Return the (x, y) coordinate for the center point of the cell that contains the specified text.  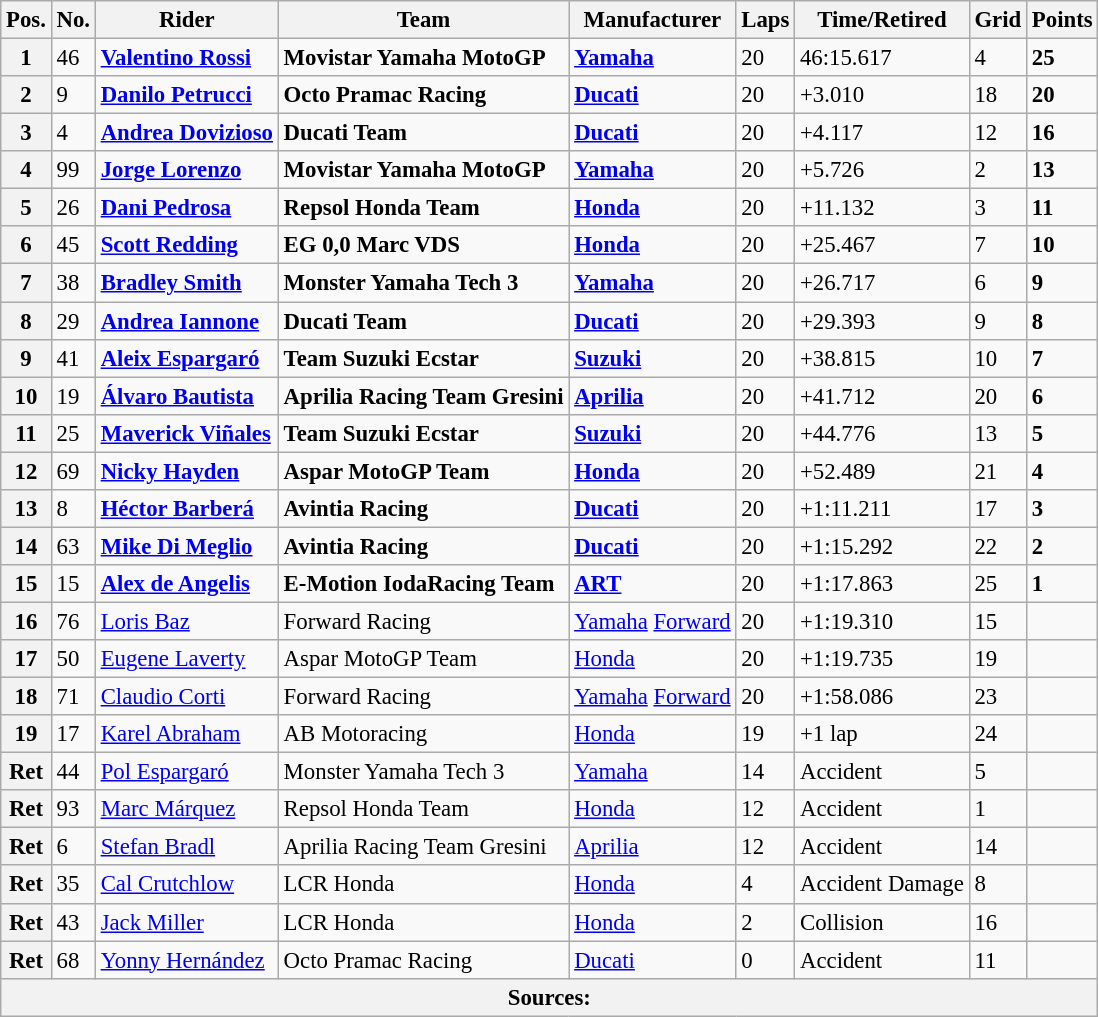
+29.393 (882, 321)
Héctor Barberá (186, 509)
26 (73, 208)
38 (73, 283)
Points (1062, 20)
43 (73, 922)
Laps (766, 20)
Danilo Petrucci (186, 95)
AB Motoracing (424, 734)
+3.010 (882, 95)
Jack Miller (186, 922)
Cal Crutchlow (186, 885)
EG 0,0 Marc VDS (424, 245)
50 (73, 659)
24 (998, 734)
Pos. (26, 20)
Team (424, 20)
Andrea Iannone (186, 321)
Grid (998, 20)
Aleix Espargaró (186, 358)
68 (73, 960)
Scott Redding (186, 245)
63 (73, 546)
0 (766, 960)
41 (73, 358)
Rider (186, 20)
ART (652, 584)
Sources: (550, 997)
Manufacturer (652, 20)
Nicky Hayden (186, 471)
Collision (882, 922)
Claudio Corti (186, 697)
21 (998, 471)
99 (73, 170)
+25.467 (882, 245)
93 (73, 809)
+5.726 (882, 170)
Karel Abraham (186, 734)
No. (73, 20)
+1:11.211 (882, 509)
+11.132 (882, 208)
Maverick Viñales (186, 433)
Andrea Dovizioso (186, 133)
Marc Márquez (186, 809)
Loris Baz (186, 621)
+41.712 (882, 396)
29 (73, 321)
+26.717 (882, 283)
+1:58.086 (882, 697)
46:15.617 (882, 58)
+44.776 (882, 433)
+1:15.292 (882, 546)
E-Motion IodaRacing Team (424, 584)
71 (73, 697)
35 (73, 885)
69 (73, 471)
Time/Retired (882, 20)
Mike Di Meglio (186, 546)
Eugene Laverty (186, 659)
+1:19.735 (882, 659)
Valentino Rossi (186, 58)
Alex de Angelis (186, 584)
+1:17.863 (882, 584)
76 (73, 621)
Dani Pedrosa (186, 208)
+4.117 (882, 133)
Álvaro Bautista (186, 396)
Accident Damage (882, 885)
22 (998, 546)
46 (73, 58)
+52.489 (882, 471)
44 (73, 772)
45 (73, 245)
+38.815 (882, 358)
Jorge Lorenzo (186, 170)
+1:19.310 (882, 621)
23 (998, 697)
Yonny Hernández (186, 960)
Pol Espargaró (186, 772)
+1 lap (882, 734)
Bradley Smith (186, 283)
Stefan Bradl (186, 847)
